Return the [X, Y] coordinate for the center point of the cell that contains the specified text.  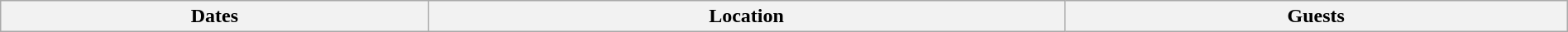
Location [746, 16]
Dates [215, 16]
Guests [1316, 16]
